Pinpoint the cell where the given text exists, returning its [X, Y] midpoint coordinate. 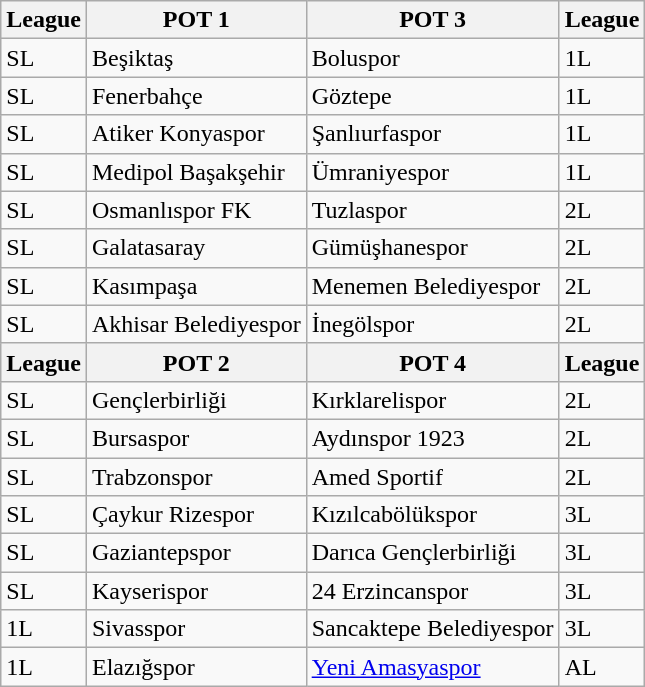
POT 1 [196, 20]
Gençlerbirliği [196, 400]
Kızılcabölükspor [432, 515]
Çaykur Rizespor [196, 515]
Sivasspor [196, 629]
Amed Sportif [432, 477]
Aydınspor 1923 [432, 438]
Medipol Başakşehir [196, 172]
Atiker Konyaspor [196, 134]
Kırklarelispor [432, 400]
Göztepe [432, 96]
Tuzlaspor [432, 210]
Menemen Belediyespor [432, 286]
Osmanlıspor FK [196, 210]
Boluspor [432, 58]
Fenerbahçe [196, 96]
Galatasaray [196, 248]
Yeni Amasyaspor [432, 667]
Beşiktaş [196, 58]
POT 2 [196, 362]
Ümraniyespor [432, 172]
Darıca Gençlerbirliği [432, 553]
Kasımpaşa [196, 286]
Sancaktepe Belediyespor [432, 629]
POT 4 [432, 362]
24 Erzincanspor [432, 591]
İnegölspor [432, 324]
Trabzonspor [196, 477]
Elazığspor [196, 667]
Gümüşhanespor [432, 248]
Kayserispor [196, 591]
Gaziantepspor [196, 553]
Akhisar Belediyespor [196, 324]
AL [602, 667]
POT 3 [432, 20]
Bursaspor [196, 438]
Şanlıurfaspor [432, 134]
